Determine the [x, y] coordinate at the center of the cell enclosing the given text.  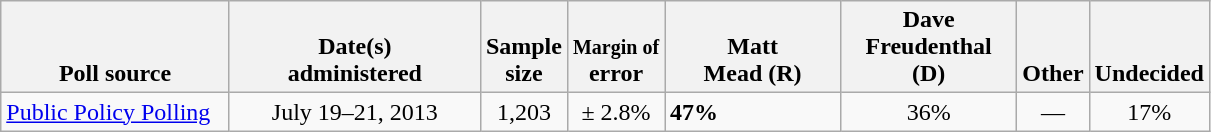
1,203 [524, 112]
36% [929, 112]
± 2.8% [616, 112]
— [1053, 112]
Margin oferror [616, 47]
MattMead (R) [753, 47]
Public Policy Polling [116, 112]
July 19–21, 2013 [354, 112]
DaveFreudenthal (D) [929, 47]
Date(s)administered [354, 47]
Undecided [1149, 47]
Poll source [116, 47]
47% [753, 112]
Other [1053, 47]
17% [1149, 112]
Samplesize [524, 47]
